Identify which cell holds the provided text, then report its [X, Y] central coordinate. 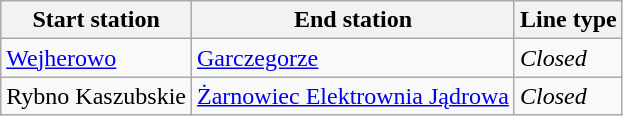
End station [354, 20]
Żarnowiec Elektrownia Jądrowa [354, 96]
Garczegorze [354, 58]
Wejherowo [96, 58]
Line type [568, 20]
Start station [96, 20]
Rybno Kaszubskie [96, 96]
